Scan for the cell matching the given text and deliver its [x, y] coordinate at center. 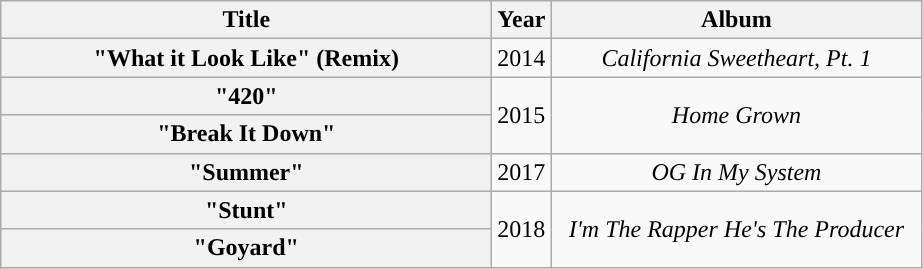
Home Grown [736, 115]
"Stunt" [246, 210]
2015 [522, 115]
"420" [246, 96]
Title [246, 20]
"Break It Down" [246, 134]
I'm The Rapper He's The Producer [736, 229]
California Sweetheart, Pt. 1 [736, 58]
2014 [522, 58]
"What it Look Like" (Remix) [246, 58]
Album [736, 20]
2018 [522, 229]
"Goyard" [246, 248]
Year [522, 20]
2017 [522, 172]
OG In My System [736, 172]
"Summer" [246, 172]
